From the cell containing the given text, extract its center point as (X, Y) coordinate. 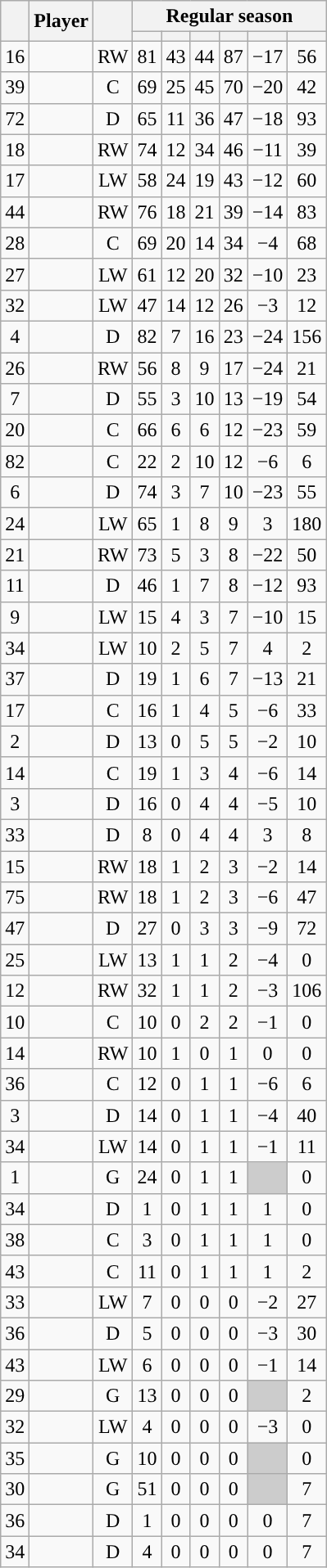
76 (148, 212)
156 (307, 336)
−11 (267, 150)
37 (15, 679)
−9 (267, 929)
87 (233, 56)
58 (148, 181)
Regular season (229, 16)
180 (307, 524)
66 (148, 430)
51 (148, 1489)
70 (233, 88)
−17 (267, 56)
−19 (267, 399)
−14 (267, 212)
68 (307, 243)
22 (148, 462)
50 (307, 555)
54 (307, 399)
−18 (267, 119)
73 (148, 555)
40 (307, 1115)
59 (307, 430)
−22 (267, 555)
61 (148, 274)
35 (15, 1458)
83 (307, 212)
42 (307, 88)
−20 (267, 88)
45 (205, 88)
Player (61, 21)
106 (307, 991)
−13 (267, 679)
29 (15, 1396)
28 (15, 243)
81 (148, 56)
75 (15, 898)
60 (307, 181)
−5 (267, 804)
38 (15, 1240)
